Identify which cell holds the provided text, then report its [x, y] central coordinate. 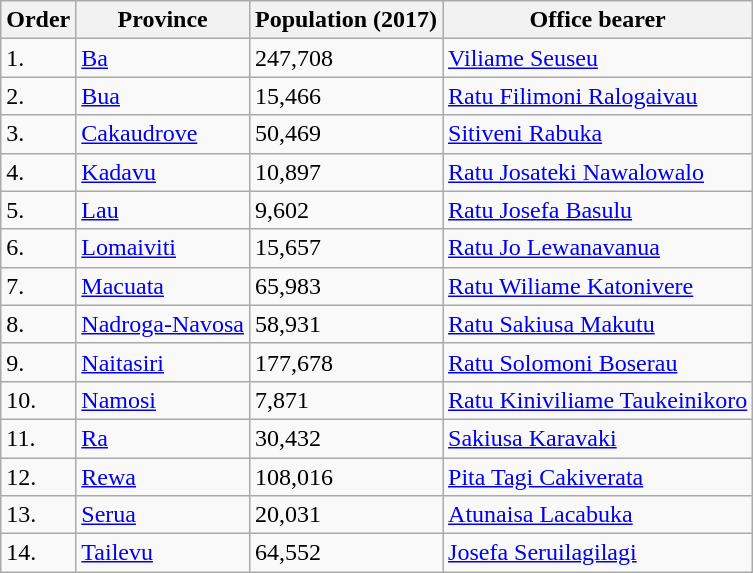
11. [38, 438]
Naitasiri [163, 362]
Macuata [163, 286]
177,678 [346, 362]
Province [163, 20]
Ratu Kiniviliame Taukeinikoro [598, 400]
Ratu Wiliame Katonivere [598, 286]
7. [38, 286]
Ratu Jo Lewanavanua [598, 248]
4. [38, 172]
13. [38, 515]
Lau [163, 210]
6. [38, 248]
50,469 [346, 134]
Ratu Filimoni Ralogaivau [598, 96]
Ratu Sakiusa Makutu [598, 324]
Tailevu [163, 553]
58,931 [346, 324]
Ba [163, 58]
Kadavu [163, 172]
10,897 [346, 172]
3. [38, 134]
Ra [163, 438]
20,031 [346, 515]
Cakaudrove [163, 134]
Pita Tagi Cakiverata [598, 477]
7,871 [346, 400]
9,602 [346, 210]
247,708 [346, 58]
Josefa Seruilagilagi [598, 553]
Atunaisa Lacabuka [598, 515]
Ratu Josateki Nawalowalo [598, 172]
Lomaiviti [163, 248]
Viliame Seuseu [598, 58]
5. [38, 210]
Ratu Josefa Basulu [598, 210]
Sakiusa Karavaki [598, 438]
15,466 [346, 96]
9. [38, 362]
Sitiveni Rabuka [598, 134]
Serua [163, 515]
12. [38, 477]
Bua [163, 96]
Namosi [163, 400]
Population (2017) [346, 20]
10. [38, 400]
64,552 [346, 553]
14. [38, 553]
15,657 [346, 248]
Nadroga-Navosa [163, 324]
108,016 [346, 477]
Order [38, 20]
1. [38, 58]
Office bearer [598, 20]
8. [38, 324]
65,983 [346, 286]
2. [38, 96]
30,432 [346, 438]
Ratu Solomoni Boserau [598, 362]
Rewa [163, 477]
